Determine the (X, Y) coordinate at the center of the cell enclosing the given text.  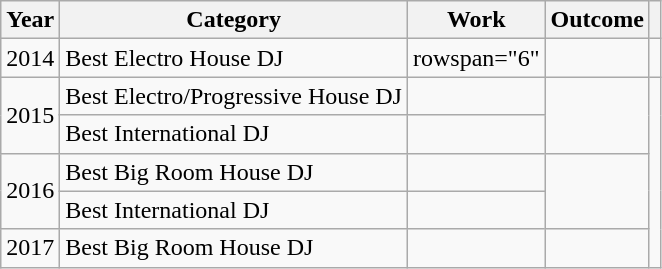
Best Electro House DJ (234, 58)
Outcome (597, 20)
2016 (30, 191)
2014 (30, 58)
Year (30, 20)
2015 (30, 115)
Work (476, 20)
Category (234, 20)
rowspan="6" (476, 58)
2017 (30, 248)
Best Electro/Progressive House DJ (234, 96)
